Identify which cell holds the provided text, then report its (x, y) central coordinate. 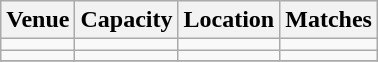
Capacity (126, 20)
Location (229, 20)
Matches (329, 20)
Venue (38, 20)
